Extract the (x, y) coordinate from the center of the cell holding the provided text.  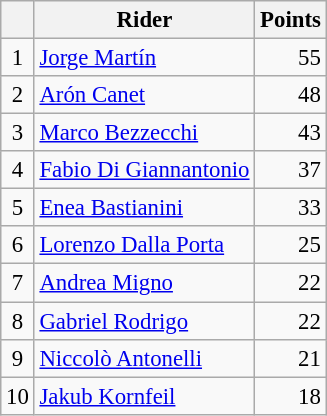
Arón Canet (144, 95)
7 (18, 283)
25 (290, 245)
21 (290, 358)
48 (290, 95)
Marco Bezzecchi (144, 133)
5 (18, 208)
4 (18, 170)
Points (290, 20)
Enea Bastianini (144, 208)
2 (18, 95)
Gabriel Rodrigo (144, 321)
55 (290, 58)
6 (18, 245)
Jakub Kornfeil (144, 396)
Fabio Di Giannantonio (144, 170)
Lorenzo Dalla Porta (144, 245)
18 (290, 396)
43 (290, 133)
Jorge Martín (144, 58)
8 (18, 321)
Andrea Migno (144, 283)
33 (290, 208)
Rider (144, 20)
3 (18, 133)
9 (18, 358)
Niccolò Antonelli (144, 358)
10 (18, 396)
37 (290, 170)
1 (18, 58)
